Search for the cell housing the specified text and yield its (X, Y) center coordinate. 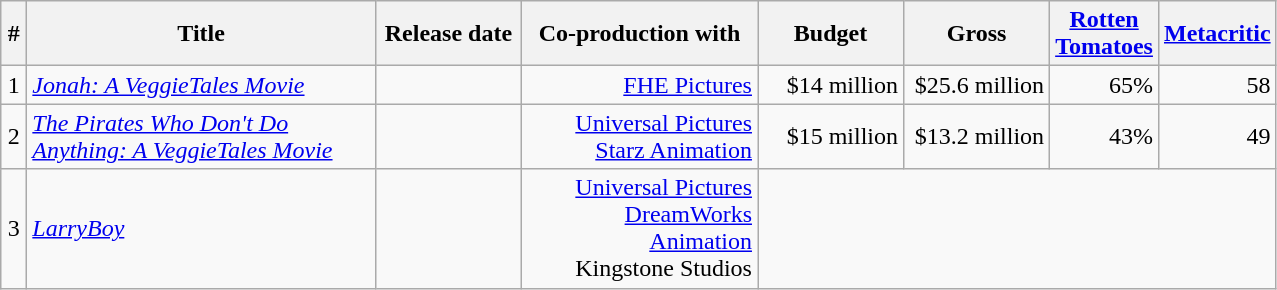
43% (1104, 136)
Gross (977, 34)
# (14, 34)
65% (1104, 85)
3 (14, 228)
Rotten Tomatoes (1104, 34)
Universal PicturesStarz Animation (639, 136)
Budget (831, 34)
Metacritic (1217, 34)
The Pirates Who Don't Do Anything: A VeggieTales Movie (202, 136)
Title (202, 34)
$15 million (831, 136)
58 (1217, 85)
Jonah: A VeggieTales Movie (202, 85)
LarryBoy (202, 228)
1 (14, 85)
$25.6 million (977, 85)
Universal PicturesDreamWorks AnimationKingstone Studios (639, 228)
$14 million (831, 85)
$13.2 million (977, 136)
FHE Pictures (639, 85)
Co-production with (639, 34)
2 (14, 136)
49 (1217, 136)
Release date (448, 34)
